Provide the (x, y) coordinate of the cell's center where the given text is located.  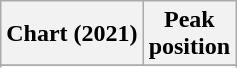
Peakposition (189, 34)
Chart (2021) (72, 34)
